Identify which cell holds the provided text, then report its (X, Y) central coordinate. 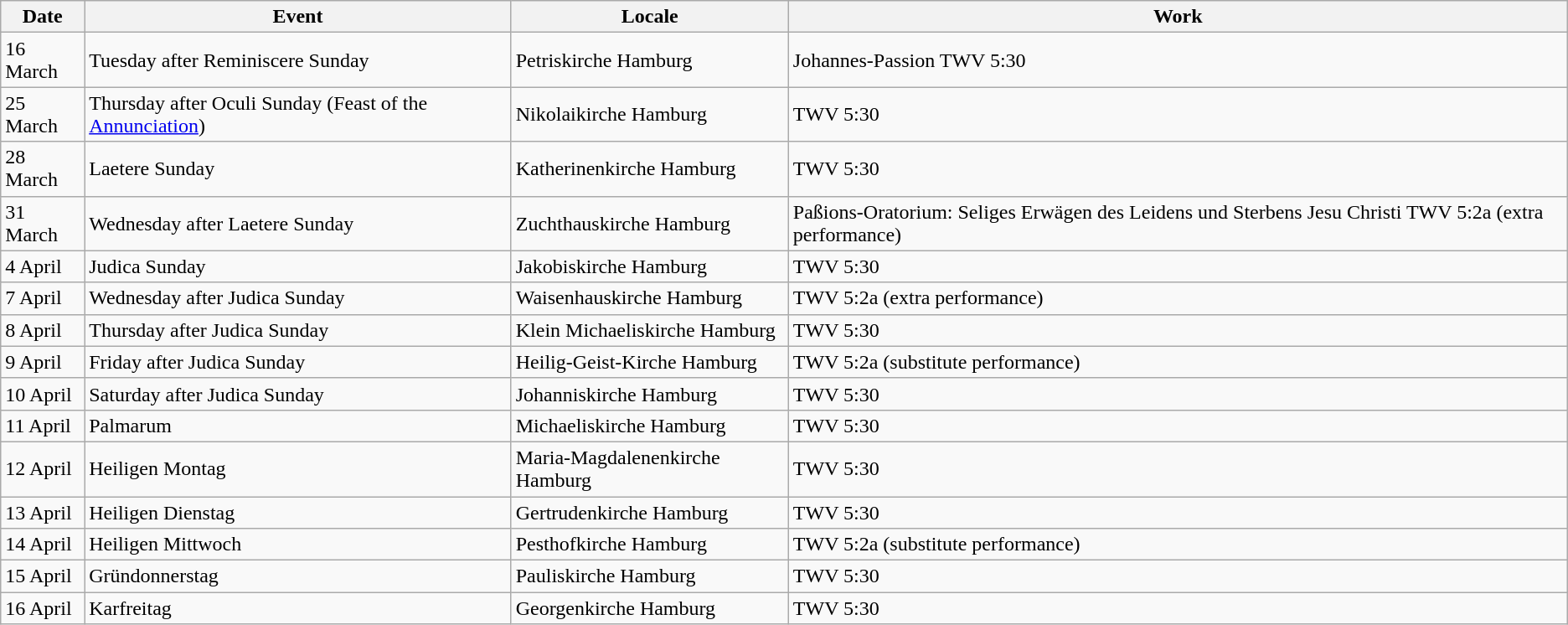
Friday after Judica Sunday (298, 362)
Gründonnerstag (298, 576)
16 April (43, 608)
28 March (43, 169)
Johanniskirche Hamburg (650, 394)
Wednesday after Judica Sunday (298, 298)
13 April (43, 512)
Michaeliskirche Hamburg (650, 426)
16 March (43, 60)
8 April (43, 330)
Heiligen Montag (298, 469)
9 April (43, 362)
7 April (43, 298)
15 April (43, 576)
11 April (43, 426)
12 April (43, 469)
Saturday after Judica Sunday (298, 394)
Event (298, 17)
Heiligen Mittwoch (298, 545)
TWV 5:2a (extra performance) (1178, 298)
Judica Sunday (298, 266)
Wednesday after Laetere Sunday (298, 223)
Date (43, 17)
Thursday after Oculi Sunday (Feast of the Annunciation) (298, 114)
Waisenhauskirche Hamburg (650, 298)
Tuesday after Reminiscere Sunday (298, 60)
Heilig-Geist-Kirche Hamburg (650, 362)
14 April (43, 545)
Maria-Magdalenenkirche Hamburg (650, 469)
Petriskirche Hamburg (650, 60)
Thursday after Judica Sunday (298, 330)
Palmarum (298, 426)
Zuchthauskirche Hamburg (650, 223)
Laetere Sunday (298, 169)
Paßions-Oratorium: Seliges Erwägen des Leidens und Sterbens Jesu Christi TWV 5:2a (extra performance) (1178, 223)
Johannes-Passion TWV 5:30 (1178, 60)
4 April (43, 266)
25 March (43, 114)
Katherinenkirche Hamburg (650, 169)
Locale (650, 17)
Georgenkirche Hamburg (650, 608)
Karfreitag (298, 608)
10 April (43, 394)
Klein Michaeliskirche Hamburg (650, 330)
Pesthofkirche Hamburg (650, 545)
Gertrudenkirche Hamburg (650, 512)
Nikolaikirche Hamburg (650, 114)
Pauliskirche Hamburg (650, 576)
31 March (43, 223)
Heiligen Dienstag (298, 512)
Work (1178, 17)
Jakobiskirche Hamburg (650, 266)
